Pinpoint the cell where the given text exists, returning its [x, y] midpoint coordinate. 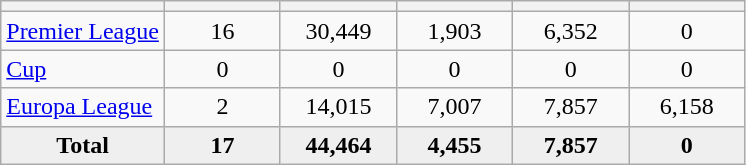
Cup [83, 69]
1,903 [455, 31]
6,158 [687, 107]
4,455 [455, 145]
14,015 [338, 107]
Total [83, 145]
17 [222, 145]
2 [222, 107]
44,464 [338, 145]
30,449 [338, 31]
7,007 [455, 107]
Europa League [83, 107]
16 [222, 31]
Premier League [83, 31]
6,352 [571, 31]
